Search for the cell housing the specified text and yield its (X, Y) center coordinate. 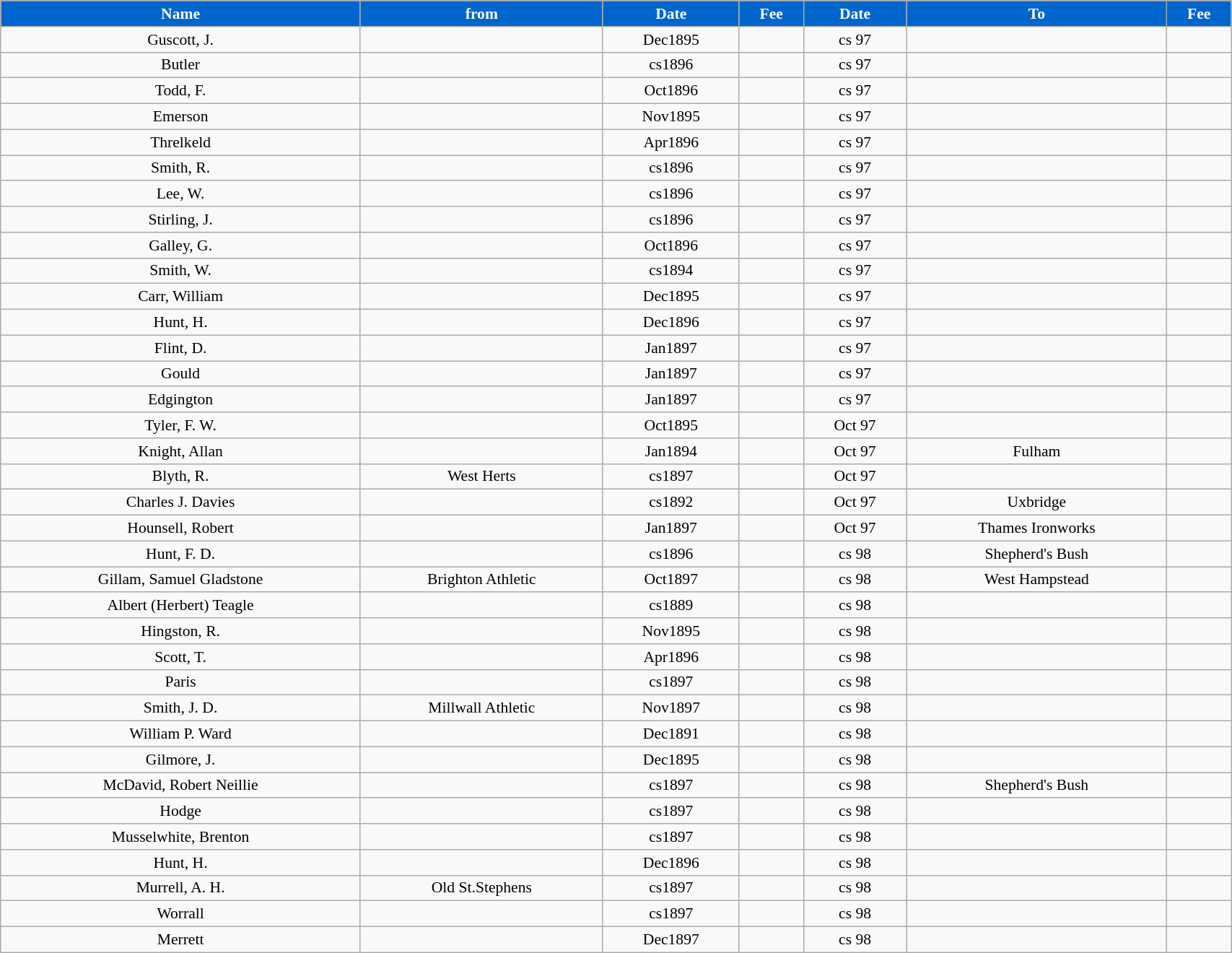
Hounsell, Robert (180, 528)
Todd, F. (180, 91)
Blyth, R. (180, 476)
cs1894 (671, 271)
Thames Ironworks (1036, 528)
Butler (180, 65)
To (1036, 14)
West Herts (481, 476)
Uxbridge (1036, 502)
Gilmore, J. (180, 760)
Name (180, 14)
Scott, T. (180, 657)
Edgington (180, 400)
Albert (Herbert) Teagle (180, 606)
Oct1897 (671, 580)
McDavid, Robert Neillie (180, 786)
Merrett (180, 940)
Jan1894 (671, 451)
Millwall Athletic (481, 708)
Murrell, A. H. (180, 888)
Charles J. Davies (180, 502)
Stirling, J. (180, 219)
Tyler, F. W. (180, 425)
Carr, William (180, 297)
Flint, D. (180, 348)
cs1889 (671, 606)
Gillam, Samuel Gladstone (180, 580)
Hunt, F. D. (180, 554)
Fulham (1036, 451)
from (481, 14)
Nov1897 (671, 708)
Lee, W. (180, 194)
Smith, R. (180, 168)
West Hampstead (1036, 580)
Hingston, R. (180, 631)
William P. Ward (180, 734)
Brighton Athletic (481, 580)
Knight, Allan (180, 451)
Guscott, J. (180, 40)
Paris (180, 682)
Dec1891 (671, 734)
Smith, W. (180, 271)
Worrall (180, 914)
Galley, G. (180, 245)
Threlkeld (180, 142)
Musselwhite, Brenton (180, 837)
Old St.Stephens (481, 888)
cs1892 (671, 502)
Dec1897 (671, 940)
Gould (180, 374)
Smith, J. D. (180, 708)
Hodge (180, 811)
Emerson (180, 117)
Oct1895 (671, 425)
